Search for the cell housing the specified text and yield its (x, y) center coordinate. 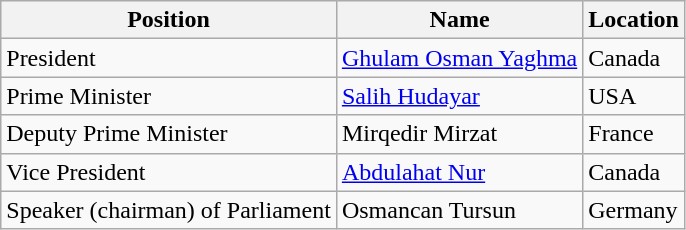
Deputy Prime Minister (169, 134)
Abdulahat Nur (459, 172)
Ghulam Osman Yaghma (459, 58)
Osmancan Tursun (459, 210)
Vice President (169, 172)
Name (459, 20)
Speaker (chairman) of Parliament (169, 210)
Mirqedir Mirzat (459, 134)
USA (634, 96)
France (634, 134)
Salih Hudayar (459, 96)
Position (169, 20)
Location (634, 20)
President (169, 58)
Prime Minister (169, 96)
Germany (634, 210)
